Locate the cell with the specified text and output its (x, y) center coordinate. 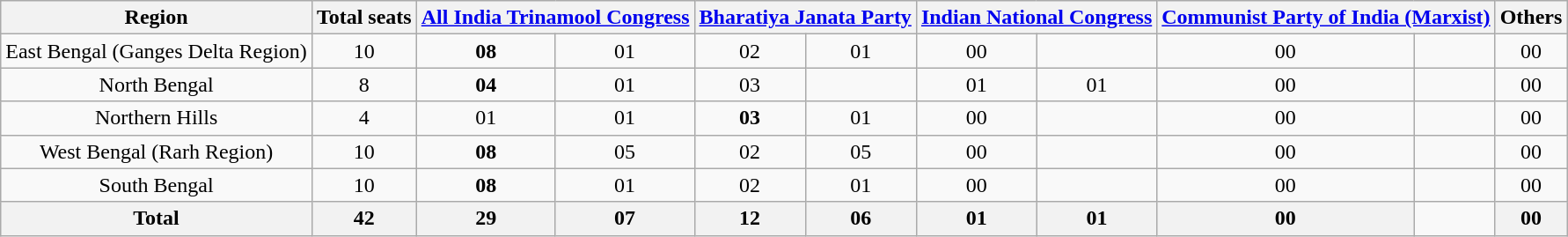
07 (625, 218)
42 (364, 218)
Total seats (364, 18)
04 (486, 85)
06 (861, 218)
West Bengal (Rarh Region) (157, 152)
4 (364, 118)
Others (1531, 18)
Bharatiya Janata Party (805, 18)
All India Trinamool Congress (555, 18)
Communist Party of India (Marxist) (1326, 18)
8 (364, 85)
12 (750, 218)
Region (157, 18)
Indian National Congress (1037, 18)
North Bengal (157, 85)
East Bengal (Ganges Delta Region) (157, 51)
Total (157, 218)
29 (486, 218)
Northern Hills (157, 118)
South Bengal (157, 185)
